Return [X, Y] of the center of cell containing provided text 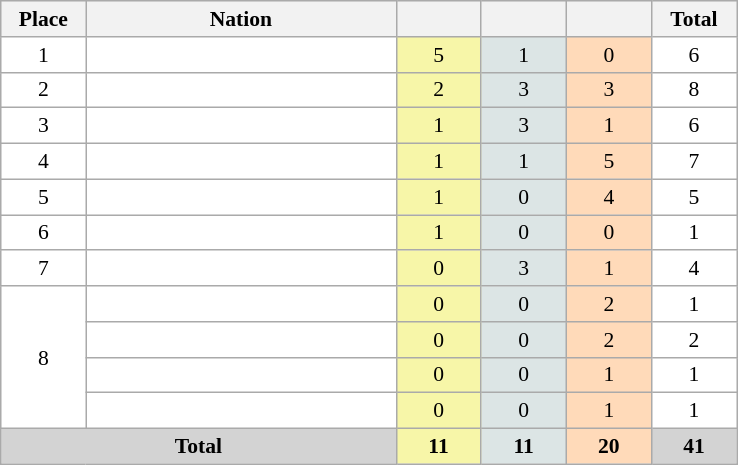
41 [694, 447]
20 [608, 447]
Nation [241, 19]
Place [44, 19]
